Locate the cell with the specified text and output its [X, Y] center coordinate. 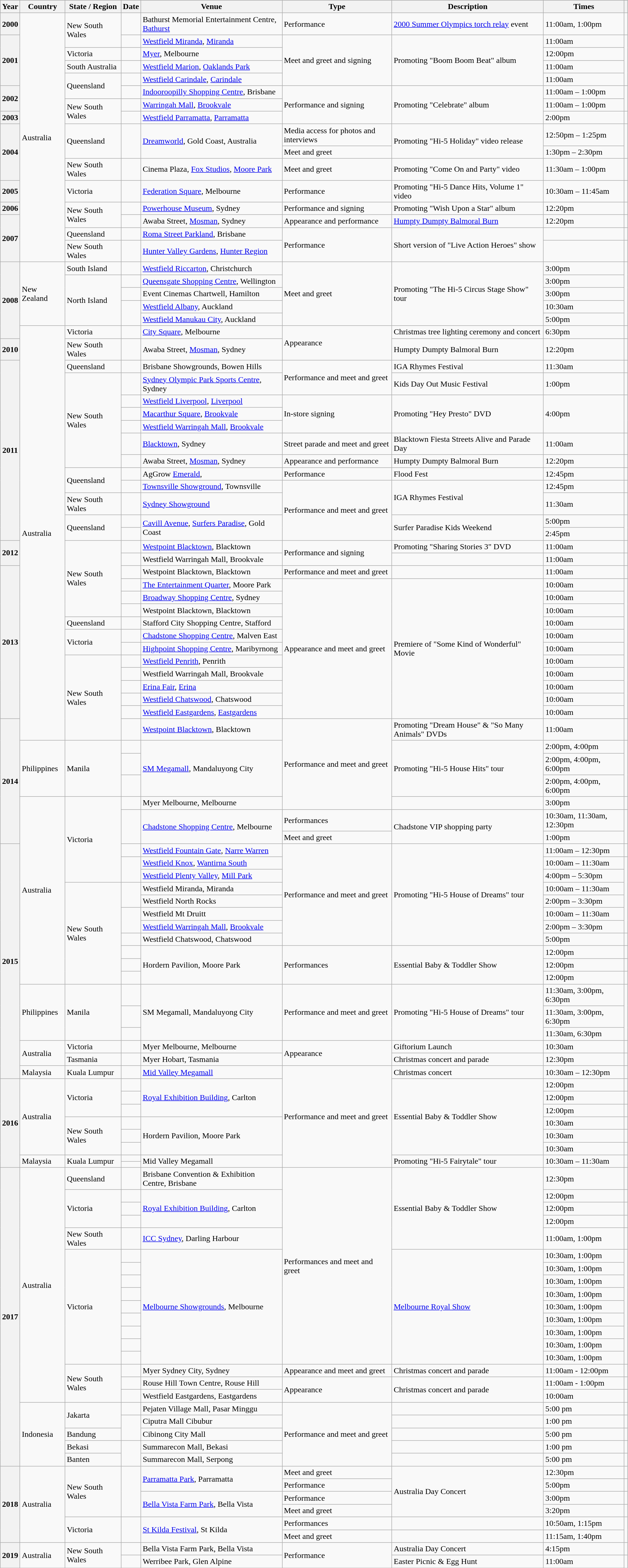
Roma Street Parkland, Brisbane [211, 234]
Chadstone Shopping Centre, Melbourne [211, 827]
Surfer Paradise Kids Weekend [468, 527]
11:30am – 1:00pm [584, 169]
2010 [10, 349]
2005 [10, 191]
Highpoint Shopping Centre, Maribyrnong [211, 648]
Giftorium Launch [468, 1047]
2001 [10, 60]
Townsville Showground, Townsville [211, 487]
4:15pm [584, 1549]
Venue [211, 7]
Indooroopilly Shopping Centre, Brisbane [211, 92]
Sydney Showground [211, 504]
4:00pm [584, 414]
Dreamworld, Gold Coast, Australia [211, 141]
2015 [10, 961]
2011 [10, 450]
Meet and greet and signing [337, 60]
2:00pm [584, 117]
State / Region [93, 7]
Promoting "The Hi-5 Circus Stage Show" tour [468, 294]
Tasmania [93, 1059]
2013 [10, 642]
2:00pm, 4:00pm [584, 747]
Erina Fair, Erina [211, 687]
Westfield Plenty Valley, Mill Park [211, 876]
Premiere of "Some Kind of Wonderful" Movie [468, 649]
The Entertainment Quarter, Moore Park [211, 585]
Myer, Melbourne [211, 54]
ICC Sydney, Darling Harbour [211, 1238]
1:30pm – 2:30pm [584, 152]
Chadstone Shopping Centre, Malven East [211, 636]
Myer Hobart, Tasmania [211, 1059]
2000 Summer Olympics torch relay event [468, 24]
Parramatta Park, Parramatta [211, 1479]
Broadway Shopping Centre, Sydney [211, 597]
AgGrow Emerald, [211, 474]
Powerhouse Museum, Sydney [211, 209]
4:00pm – 5:30pm [584, 876]
Promoting "Celebrate" album [468, 105]
Performances and meet and greet [337, 1266]
10:30am, 11:30am, 12:30pm [584, 820]
2018 [10, 1504]
2007 [10, 238]
New Zealand [42, 294]
Promoting "Hi-5 Dance Hits, Volume 1" video [468, 191]
Banten [93, 1460]
10:50am, 1:15pm [584, 1523]
Blacktown, Sydney [211, 444]
2004 [10, 152]
Promoting "Boom Boom Beat" album [468, 60]
Street parade and meet and greet [337, 444]
Warringah Mall, Brookvale [211, 105]
Blacktown Fiesta Streets Alive and Parade Day [468, 444]
Westfield Mt Druitt [211, 914]
2000 [10, 24]
Chadstone VIP shopping party [468, 827]
2003 [10, 117]
Media access for photos and interviews [337, 135]
2008 [10, 300]
Rouse Hill Town Centre, Rouse Hill [211, 1383]
Jakarta [93, 1415]
Short version of "Live Action Heroes" show [468, 245]
3:20pm [584, 1510]
Westfield Riccarton, Christchurch [211, 268]
Indonesia [42, 1434]
2017 [10, 1317]
Ciputra Mall Cibubur [211, 1421]
Cinema Plaza, Fox Studios, Moore Park [211, 169]
Stafford City Shopping Centre, Stafford [211, 623]
Brisbane Convention & Exhibition Centre, Brisbane [211, 1179]
Werribee Park, Glen Alpine [211, 1562]
11:00am - 12:00pm [584, 1371]
Description [468, 7]
Times [584, 7]
11:15am, 1:40pm [584, 1536]
Kids Day Out Music Festival [468, 384]
Easter Picnic & Egg Hunt [468, 1562]
Pejaten Village Mall, Pasar Minggu [211, 1409]
Year [10, 7]
Country [42, 7]
Westfield Penrith, Penrith [211, 661]
Promoting "Sharing Stories 3" DVD [468, 547]
Promoting "Dream House" & "So Many Animals" DVDs [468, 730]
Promoting "Hi-5 Fairytale" tour [468, 1161]
6:30pm [584, 332]
Melbourne Showgrounds, Melbourne [211, 1307]
Date [131, 7]
Brisbane Showgrounds, Bowen Hills [211, 366]
Cibinong City Mall [211, 1434]
10:30am – 11:30am [584, 1161]
South Australia [93, 67]
Macarthur Square, Brookvale [211, 414]
Bathurst Memorial Entertainment Centre, Bathurst [211, 24]
Myer Sydney City, Sydney [211, 1371]
Christmas tree lighting ceremony and concert [468, 332]
Christmas concert [468, 1072]
South Island [93, 268]
2006 [10, 209]
Bekasi [93, 1447]
10:30am – 11:45am [584, 191]
Westfield Fountain Gate, Narre Warren [211, 850]
11:00am – 12:30pm [584, 850]
11:00am - 1:00pm [584, 1383]
2012 [10, 553]
Westfield Albany, Auckland [211, 307]
Promoting "Hi-5 Holiday" video release [468, 141]
10:30am – 12:30pm [584, 1072]
Bandung [93, 1434]
St Kilda Festival, St Kilda [211, 1530]
12:50pm – 1:25pm [584, 135]
Melbourne Royal Show [468, 1307]
Westfield Carindale, Carindale [211, 79]
Federation Square, Melbourne [211, 191]
Summarecon Mall, Serpong [211, 1460]
2:45pm [584, 534]
Promoting "Wish Upon a Star" album [468, 209]
Type [337, 7]
2014 [10, 781]
2016 [10, 1123]
2002 [10, 98]
2019 [10, 1555]
Westfield Parramatta, Parramatta [211, 117]
Promoting "Hey Presto" DVD [468, 414]
Cavill Avenue, Surfers Paradise, Gold Coast [211, 527]
Westfield Liverpool, Liverpool [211, 401]
Queensgate Shopping Centre, Wellington [211, 281]
Westfield Marion, Oaklands Park [211, 67]
Promoting "Hi-5 House Hits" tour [468, 768]
Flood Fest [468, 474]
In-store signing [337, 414]
North Island [93, 300]
Hunter Valley Gardens, Hunter Region [211, 251]
11:30am, 6:30pm [584, 1034]
City Square, Melbourne [211, 332]
Summarecon Mall, Bekasi [211, 1447]
Westfield North Rocks [211, 901]
Event Cinemas Chartwell, Hamilton [211, 294]
Promoting "Come On and Party" video [468, 169]
Westfield Knox, Wantirna South [211, 863]
Sydney Olympic Park Sports Centre, Sydney [211, 384]
Westfield Manukau City, Auckland [211, 319]
